Locate the cell with the specified text and output its [X, Y] center coordinate. 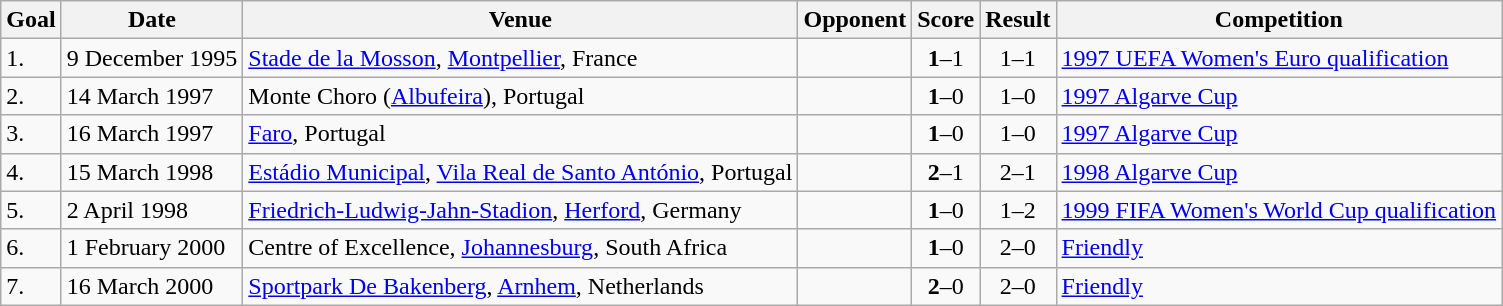
Result [1018, 20]
15 March 1998 [152, 172]
14 March 1997 [152, 96]
1 February 2000 [152, 248]
Stade de la Mosson, Montpellier, France [520, 58]
5. [31, 210]
2 April 1998 [152, 210]
7. [31, 286]
Monte Choro (Albufeira), Portugal [520, 96]
1999 FIFA Women's World Cup qualification [1279, 210]
Venue [520, 20]
Friedrich-Ludwig-Jahn-Stadion, Herford, Germany [520, 210]
Centre of Excellence, Johannesburg, South Africa [520, 248]
1997 UEFA Women's Euro qualification [1279, 58]
Faro, Portugal [520, 134]
6. [31, 248]
1–2 [1018, 210]
Goal [31, 20]
16 March 2000 [152, 286]
Estádio Municipal, Vila Real de Santo António, Portugal [520, 172]
3. [31, 134]
2. [31, 96]
9 December 1995 [152, 58]
Competition [1279, 20]
16 March 1997 [152, 134]
Opponent [855, 20]
Sportpark De Bakenberg, Arnhem, Netherlands [520, 286]
Date [152, 20]
1998 Algarve Cup [1279, 172]
Score [946, 20]
4. [31, 172]
1. [31, 58]
